Return the [X, Y] coordinate for the center point of the cell that contains the specified text.  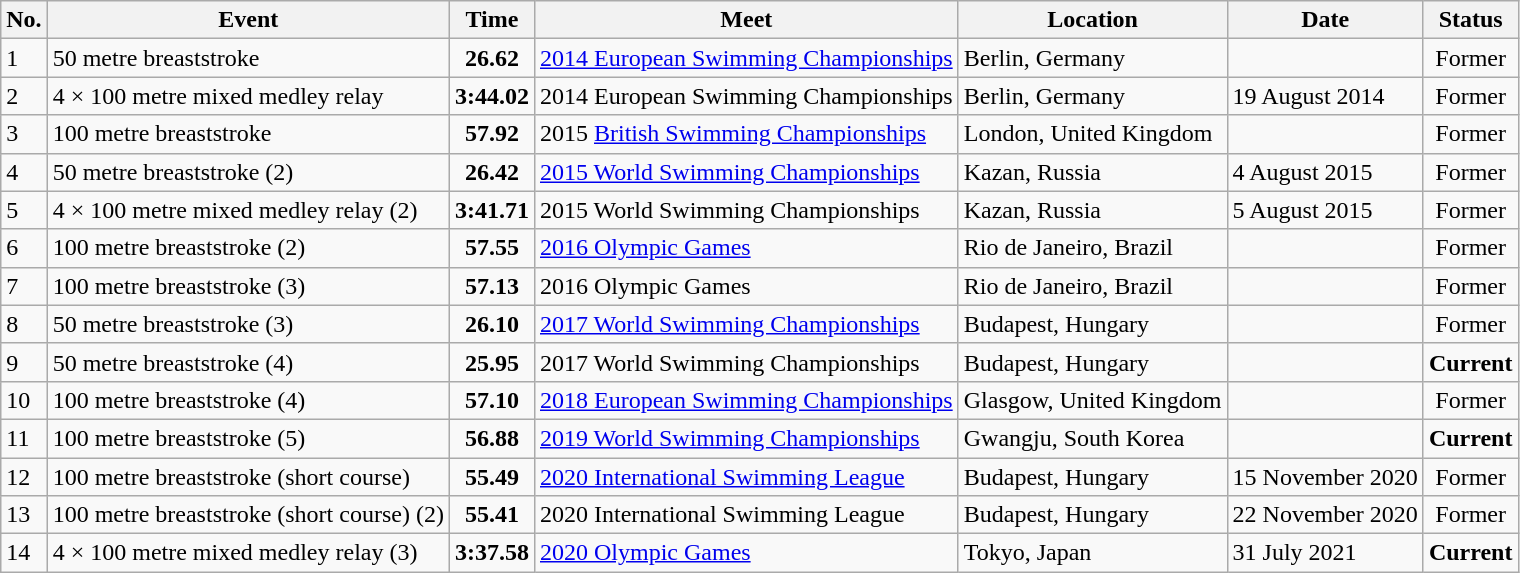
100 metre breaststroke (2) [248, 248]
5 August 2015 [1325, 210]
50 metre breaststroke (3) [248, 324]
100 metre breaststroke (5) [248, 438]
19 August 2014 [1325, 96]
Location [1092, 20]
10 [24, 400]
3:41.71 [492, 210]
Gwangju, South Korea [1092, 438]
8 [24, 324]
4 × 100 metre mixed medley relay (2) [248, 210]
4 × 100 metre mixed medley relay [248, 96]
50 metre breaststroke (4) [248, 362]
No. [24, 20]
2 [24, 96]
26.62 [492, 58]
Tokyo, Japan [1092, 553]
26.10 [492, 324]
Time [492, 20]
57.55 [492, 248]
11 [24, 438]
26.42 [492, 172]
55.49 [492, 477]
50 metre breaststroke [248, 58]
7 [24, 286]
22 November 2020 [1325, 515]
2020 Olympic Games [746, 553]
57.92 [492, 134]
Event [248, 20]
12 [24, 477]
4 August 2015 [1325, 172]
Date [1325, 20]
Glasgow, United Kingdom [1092, 400]
9 [24, 362]
Meet [746, 20]
15 November 2020 [1325, 477]
14 [24, 553]
100 metre breaststroke [248, 134]
2015 British Swimming Championships [746, 134]
57.13 [492, 286]
55.41 [492, 515]
3:37.58 [492, 553]
4 [24, 172]
6 [24, 248]
100 metre breaststroke (4) [248, 400]
100 metre breaststroke (short course) (2) [248, 515]
100 metre breaststroke (short course) [248, 477]
4 × 100 metre mixed medley relay (3) [248, 553]
3:44.02 [492, 96]
London, United Kingdom [1092, 134]
2019 World Swimming Championships [746, 438]
56.88 [492, 438]
50 metre breaststroke (2) [248, 172]
2018 European Swimming Championships [746, 400]
57.10 [492, 400]
100 metre breaststroke (3) [248, 286]
3 [24, 134]
25.95 [492, 362]
Status [1470, 20]
1 [24, 58]
31 July 2021 [1325, 553]
13 [24, 515]
5 [24, 210]
